Locate the cell with the specified text and output its [x, y] center coordinate. 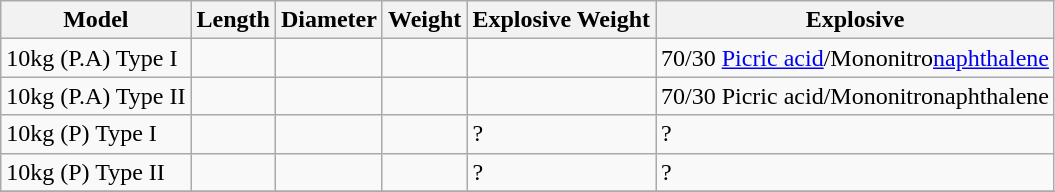
Explosive Weight [562, 20]
Length [233, 20]
10kg (P.A) Type II [96, 96]
Model [96, 20]
10kg (P) Type I [96, 134]
10kg (P.A) Type I [96, 58]
Diameter [328, 20]
10kg (P) Type II [96, 172]
Weight [424, 20]
Explosive [856, 20]
